Capture the cell that displays the provided text and extract its (X, Y) central coordinate. 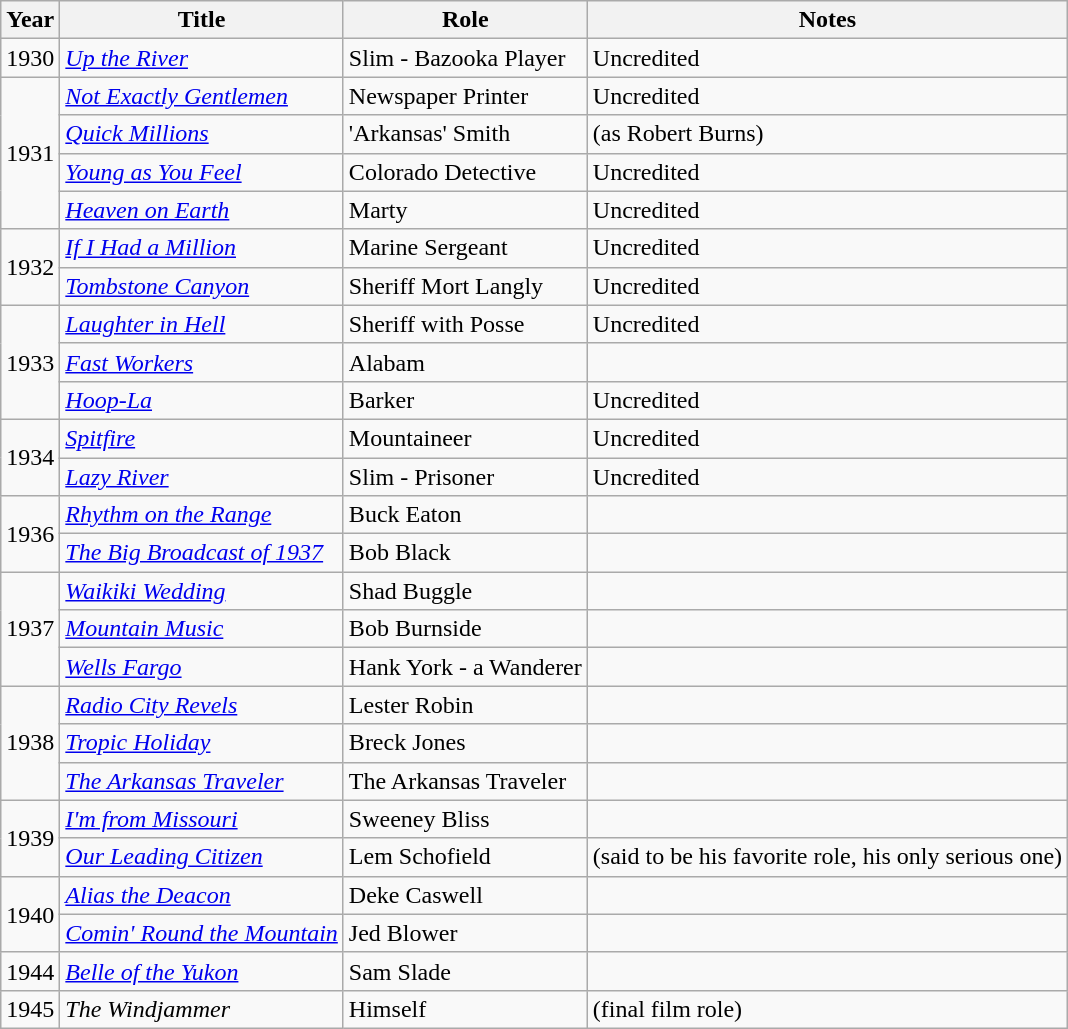
Newspaper Printer (465, 96)
1940 (30, 914)
Role (465, 20)
Lem Schofield (465, 857)
Lester Robin (465, 705)
Barker (465, 400)
Jed Blower (465, 933)
Sam Slade (465, 971)
Colorado Detective (465, 172)
(said to be his favorite role, his only serious one) (827, 857)
Alias the Deacon (202, 895)
Heaven on Earth (202, 210)
Shad Buggle (465, 591)
Up the River (202, 58)
The Windjammer (202, 1009)
Quick Millions (202, 134)
Not Exactly Gentlemen (202, 96)
The Big Broadcast of 1937 (202, 553)
Comin' Round the Mountain (202, 933)
Marine Sergeant (465, 248)
Bob Black (465, 553)
Mountaineer (465, 438)
1934 (30, 457)
Hank York - a Wanderer (465, 667)
Slim - Bazooka Player (465, 58)
If I Had a Million (202, 248)
Tropic Holiday (202, 743)
(final film role) (827, 1009)
Sweeney Bliss (465, 819)
Mountain Music (202, 629)
Rhythm on the Range (202, 515)
1937 (30, 629)
Young as You Feel (202, 172)
1945 (30, 1009)
Title (202, 20)
1938 (30, 743)
Spitfire (202, 438)
1933 (30, 362)
'Arkansas' Smith (465, 134)
I'm from Missouri (202, 819)
Himself (465, 1009)
Fast Workers (202, 362)
Year (30, 20)
Alabam (465, 362)
Wells Fargo (202, 667)
Marty (465, 210)
Sheriff with Posse (465, 324)
1930 (30, 58)
1931 (30, 153)
Sheriff Mort Langly (465, 286)
(as Robert Burns) (827, 134)
Radio City Revels (202, 705)
Deke Caswell (465, 895)
Breck Jones (465, 743)
1936 (30, 534)
Hoop-La (202, 400)
Laughter in Hell (202, 324)
Buck Eaton (465, 515)
Lazy River (202, 477)
Belle of the Yukon (202, 971)
Waikiki Wedding (202, 591)
Slim - Prisoner (465, 477)
Our Leading Citizen (202, 857)
1939 (30, 838)
Notes (827, 20)
Bob Burnside (465, 629)
1932 (30, 267)
Tombstone Canyon (202, 286)
1944 (30, 971)
